Return [x, y] of the center of cell containing provided text 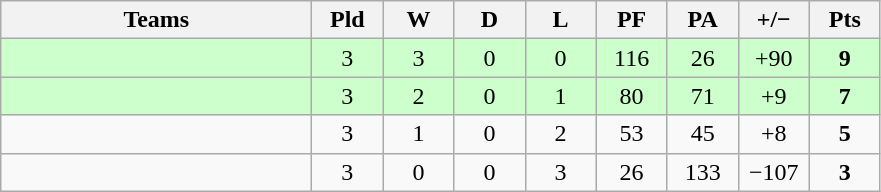
5 [844, 134]
PA [702, 20]
+/− [774, 20]
7 [844, 96]
PF [632, 20]
−107 [774, 172]
Teams [156, 20]
+9 [774, 96]
80 [632, 96]
Pld [348, 20]
+90 [774, 58]
L [560, 20]
Pts [844, 20]
71 [702, 96]
116 [632, 58]
D [490, 20]
53 [632, 134]
+8 [774, 134]
45 [702, 134]
9 [844, 58]
133 [702, 172]
W [418, 20]
